Determine the [x, y] coordinate at the center of the cell enclosing the given text.  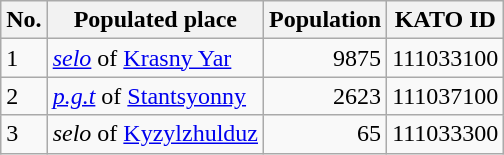
65 [326, 134]
Populated place [155, 20]
3 [24, 134]
2 [24, 96]
selo of Krasny Yar [155, 58]
selo of Kyzylzhulduz [155, 134]
p.g.t of Stantsyonny [155, 96]
111033300 [446, 134]
111037100 [446, 96]
2623 [326, 96]
111033100 [446, 58]
9875 [326, 58]
No. [24, 20]
1 [24, 58]
Population [326, 20]
KATO ID [446, 20]
